Return (X, Y) of the center of cell containing provided text 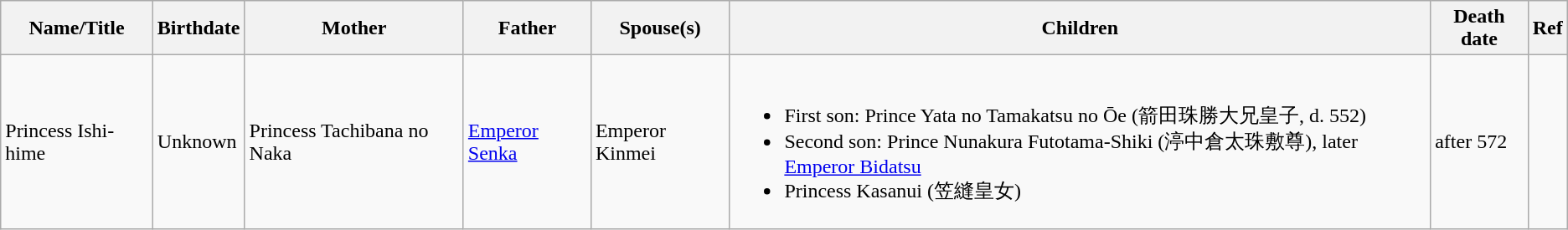
Birthdate (199, 28)
Children (1081, 28)
Father (527, 28)
Emperor Senka (527, 142)
Name/Title (77, 28)
Princess Ishi-hime (77, 142)
Spouse(s) (660, 28)
Emperor Kinmei (660, 142)
Princess Tachibana no Naka (353, 142)
Death date (1479, 28)
Unknown (199, 142)
Mother (353, 28)
after 572 (1479, 142)
Ref (1548, 28)
